Scan for the cell matching the given text and deliver its [X, Y] coordinate at center. 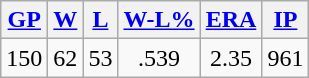
.539 [159, 58]
W [66, 20]
ERA [231, 20]
62 [66, 58]
GP [24, 20]
2.35 [231, 58]
W-L% [159, 20]
L [100, 20]
150 [24, 58]
53 [100, 58]
IP [286, 20]
961 [286, 58]
